Search for the cell housing the specified text and yield its (X, Y) center coordinate. 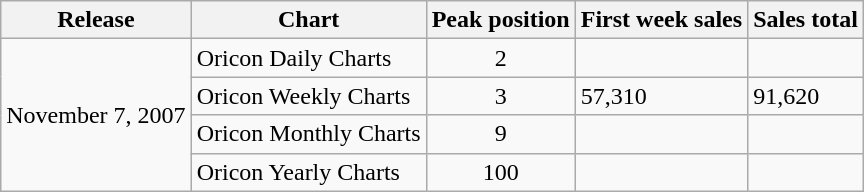
Oricon Daily Charts (308, 58)
First week sales (661, 20)
Oricon Monthly Charts (308, 134)
Oricon Weekly Charts (308, 96)
100 (500, 172)
Peak position (500, 20)
Chart (308, 20)
2 (500, 58)
November 7, 2007 (96, 115)
Release (96, 20)
Oricon Yearly Charts (308, 172)
3 (500, 96)
9 (500, 134)
Sales total (806, 20)
57,310 (661, 96)
91,620 (806, 96)
